Return (X, Y) of the center of cell containing provided text 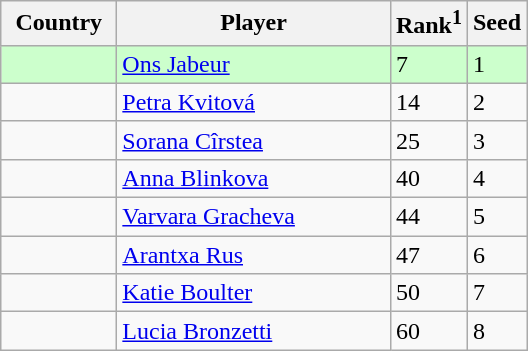
40 (428, 178)
Varvara Gracheva (254, 217)
50 (428, 293)
Anna Blinkova (254, 178)
Katie Boulter (254, 293)
4 (496, 178)
2 (496, 102)
5 (496, 217)
Petra Kvitová (254, 102)
8 (496, 331)
6 (496, 255)
Rank1 (428, 24)
Arantxa Rus (254, 255)
Sorana Cîrstea (254, 140)
25 (428, 140)
Player (254, 24)
14 (428, 102)
44 (428, 217)
47 (428, 255)
1 (496, 64)
Seed (496, 24)
Country (59, 24)
3 (496, 140)
60 (428, 331)
Ons Jabeur (254, 64)
Lucia Bronzetti (254, 331)
